Detect which cell encompasses the target text, then output its (x, y) center coordinate. 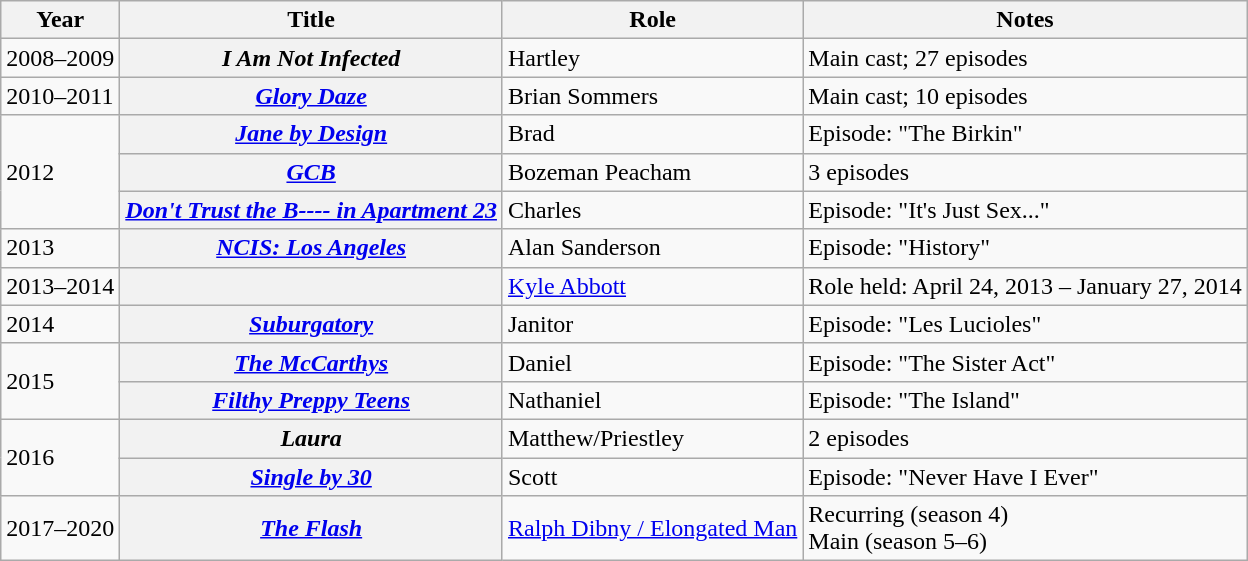
The Flash (312, 528)
3 episodes (1025, 172)
Role (652, 20)
Suburgatory (312, 324)
Scott (652, 477)
Title (312, 20)
Main cast; 27 episodes (1025, 58)
2010–2011 (60, 96)
Episode: "The Sister Act" (1025, 362)
Episode: "The Birkin" (1025, 134)
Brian Sommers (652, 96)
Janitor (652, 324)
2017–2020 (60, 528)
Nathaniel (652, 400)
Don't Trust the B---- in Apartment 23 (312, 210)
Charles (652, 210)
Year (60, 20)
Jane by Design (312, 134)
Episode: "Never Have I Ever" (1025, 477)
2013 (60, 248)
Ralph Dibny / Elongated Man (652, 528)
Matthew/Priestley (652, 438)
Brad (652, 134)
Single by 30 (312, 477)
2012 (60, 172)
Hartley (652, 58)
2014 (60, 324)
2 episodes (1025, 438)
NCIS: Los Angeles (312, 248)
Alan Sanderson (652, 248)
Daniel (652, 362)
Recurring (season 4)Main (season 5–6) (1025, 528)
Glory Daze (312, 96)
Episode: "History" (1025, 248)
2008–2009 (60, 58)
Episode: "The Island" (1025, 400)
Episode: "It's Just Sex..." (1025, 210)
2015 (60, 381)
Episode: "Les Lucioles" (1025, 324)
GCB (312, 172)
Main cast; 10 episodes (1025, 96)
I Am Not Infected (312, 58)
2013–2014 (60, 286)
2016 (60, 457)
Role held: April 24, 2013 – January 27, 2014 (1025, 286)
Notes (1025, 20)
Filthy Preppy Teens (312, 400)
The McCarthys (312, 362)
Bozeman Peacham (652, 172)
Laura (312, 438)
Kyle Abbott (652, 286)
